Identify which cell holds the provided text, then report its (X, Y) central coordinate. 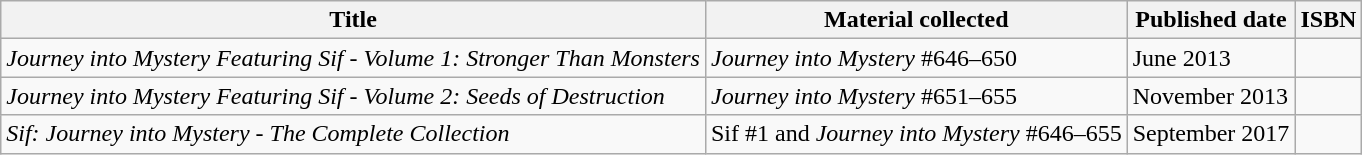
Journey into Mystery #651–655 (916, 96)
June 2013 (1211, 58)
Journey into Mystery Featuring Sif - Volume 1: Stronger Than Monsters (354, 58)
September 2017 (1211, 134)
Journey into Mystery #646–650 (916, 58)
November 2013 (1211, 96)
Title (354, 20)
Material collected (916, 20)
Sif #1 and Journey into Mystery #646–655 (916, 134)
Sif: Journey into Mystery - The Complete Collection (354, 134)
ISBN (1328, 20)
Published date (1211, 20)
Journey into Mystery Featuring Sif - Volume 2: Seeds of Destruction (354, 96)
